Return the [x, y] coordinate for the center point of the cell that contains the specified text.  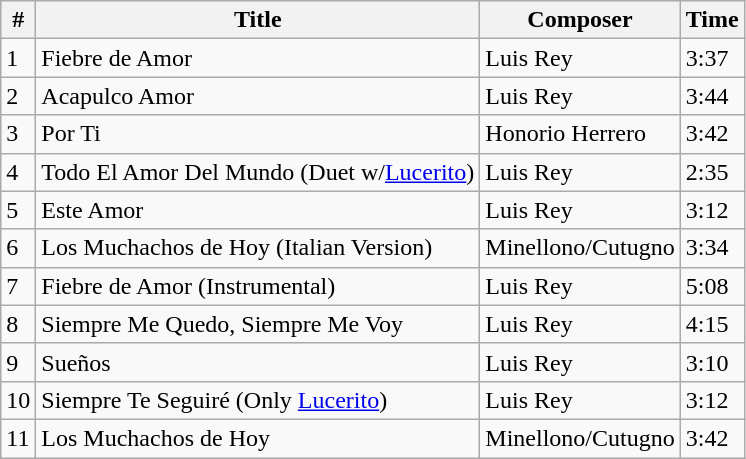
5:08 [712, 286]
1 [18, 58]
3:44 [712, 96]
9 [18, 362]
Acapulco Amor [258, 96]
Este Amor [258, 210]
Por Ti [258, 134]
Siempre Te Seguiré (Only Lucerito) [258, 400]
Title [258, 20]
Composer [580, 20]
2 [18, 96]
2:35 [712, 172]
Fiebre de Amor [258, 58]
Todo El Amor Del Mundo (Duet w/Lucerito) [258, 172]
3:34 [712, 248]
5 [18, 210]
3:37 [712, 58]
6 [18, 248]
10 [18, 400]
7 [18, 286]
8 [18, 324]
Sueños [258, 362]
Siempre Me Quedo, Siempre Me Voy [258, 324]
Fiebre de Amor (Instrumental) [258, 286]
3 [18, 134]
Time [712, 20]
Honorio Herrero [580, 134]
4:15 [712, 324]
11 [18, 438]
3:10 [712, 362]
Los Muchachos de Hoy (Italian Version) [258, 248]
# [18, 20]
4 [18, 172]
Los Muchachos de Hoy [258, 438]
